Scan for the cell matching the given text and deliver its [x, y] coordinate at center. 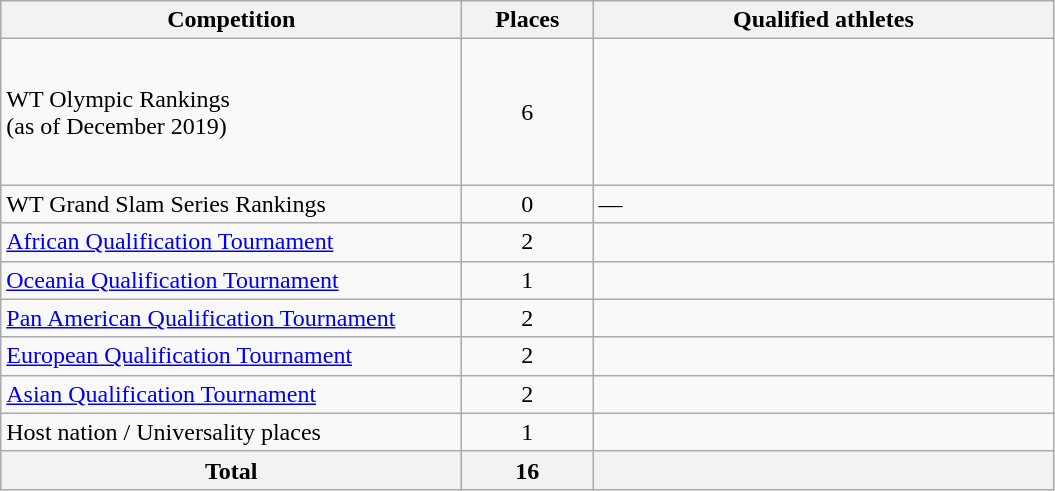
African Qualification Tournament [232, 242]
Host nation / Universality places [232, 432]
Competition [232, 20]
— [824, 204]
Qualified athletes [824, 20]
Pan American Qualification Tournament [232, 318]
WT Olympic Rankings(as of December 2019) [232, 112]
6 [528, 112]
Places [528, 20]
European Qualification Tournament [232, 356]
Oceania Qualification Tournament [232, 280]
0 [528, 204]
Total [232, 470]
WT Grand Slam Series Rankings [232, 204]
Asian Qualification Tournament [232, 394]
16 [528, 470]
